Determine the (X, Y) coordinate at the center of the cell enclosing the given text.  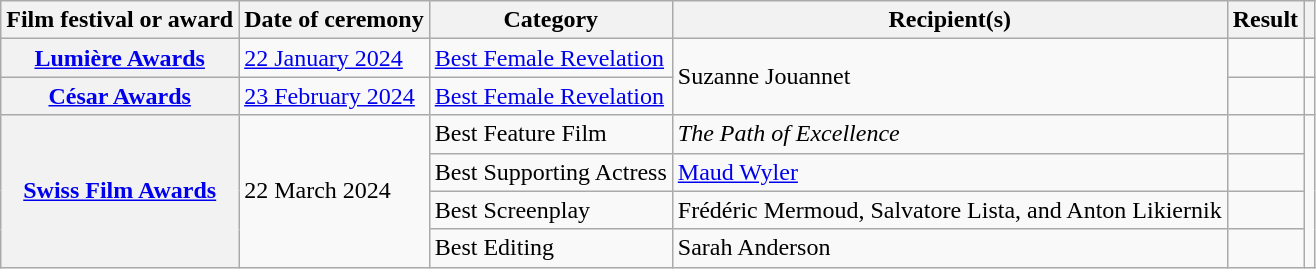
Maud Wyler (950, 172)
Recipient(s) (950, 20)
23 February 2024 (334, 96)
Best Editing (550, 248)
Swiss Film Awards (120, 191)
Date of ceremony (334, 20)
22 March 2024 (334, 191)
César Awards (120, 96)
Sarah Anderson (950, 248)
Best Feature Film (550, 134)
Result (1265, 20)
Film festival or award (120, 20)
Lumière Awards (120, 58)
Frédéric Mermoud, Salvatore Lista, and Anton Likiernik (950, 210)
Suzanne Jouannet (950, 77)
The Path of Excellence (950, 134)
Best Screenplay (550, 210)
22 January 2024 (334, 58)
Best Supporting Actress (550, 172)
Category (550, 20)
